Locate the cell with the specified text and output its (x, y) center coordinate. 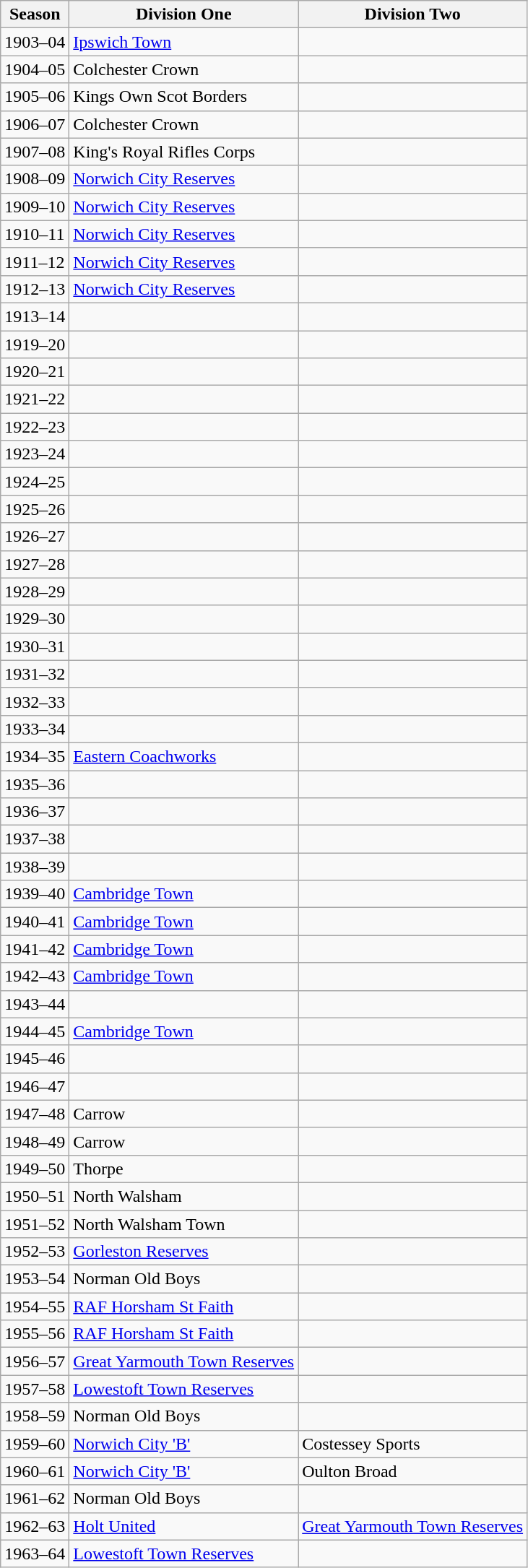
Gorleston Reserves (183, 1252)
Costessey Sports (413, 1444)
1925–26 (35, 509)
1952–53 (35, 1252)
1920–21 (35, 372)
1926–27 (35, 537)
1937–38 (35, 839)
1910–11 (35, 234)
1936–37 (35, 812)
1945–46 (35, 1059)
1912–13 (35, 289)
1939–40 (35, 894)
Season (35, 14)
1928–29 (35, 592)
1904–05 (35, 69)
1907–08 (35, 152)
1913–14 (35, 316)
Division One (183, 14)
1922–23 (35, 427)
Kings Own Scot Borders (183, 97)
1963–64 (35, 1554)
1933–34 (35, 729)
1935–36 (35, 784)
1903–04 (35, 42)
1942–43 (35, 976)
1955–56 (35, 1334)
1953–54 (35, 1279)
1906–07 (35, 124)
1961–62 (35, 1499)
1957–58 (35, 1389)
1941–42 (35, 949)
1929–30 (35, 619)
1905–06 (35, 97)
1944–45 (35, 1031)
1931–32 (35, 674)
1950–51 (35, 1196)
North Walsham Town (183, 1224)
1919–20 (35, 345)
1951–52 (35, 1224)
1946–47 (35, 1086)
Eastern Coachworks (183, 756)
Thorpe (183, 1169)
1959–60 (35, 1444)
Oulton Broad (413, 1471)
1927–28 (35, 564)
1948–49 (35, 1141)
1908–09 (35, 179)
1947–48 (35, 1114)
North Walsham (183, 1196)
1943–44 (35, 1004)
1921–22 (35, 399)
1954–55 (35, 1307)
1960–61 (35, 1471)
Holt United (183, 1526)
1924–25 (35, 482)
1949–50 (35, 1169)
1940–41 (35, 922)
1909–10 (35, 207)
1923–24 (35, 454)
1962–63 (35, 1526)
Ipswich Town (183, 42)
King's Royal Rifles Corps (183, 152)
Division Two (413, 14)
1934–35 (35, 756)
1938–39 (35, 867)
1956–57 (35, 1361)
1932–33 (35, 701)
1958–59 (35, 1416)
1930–31 (35, 646)
1911–12 (35, 261)
